Return the (x, y) coordinate for the center point of the cell that contains the specified text.  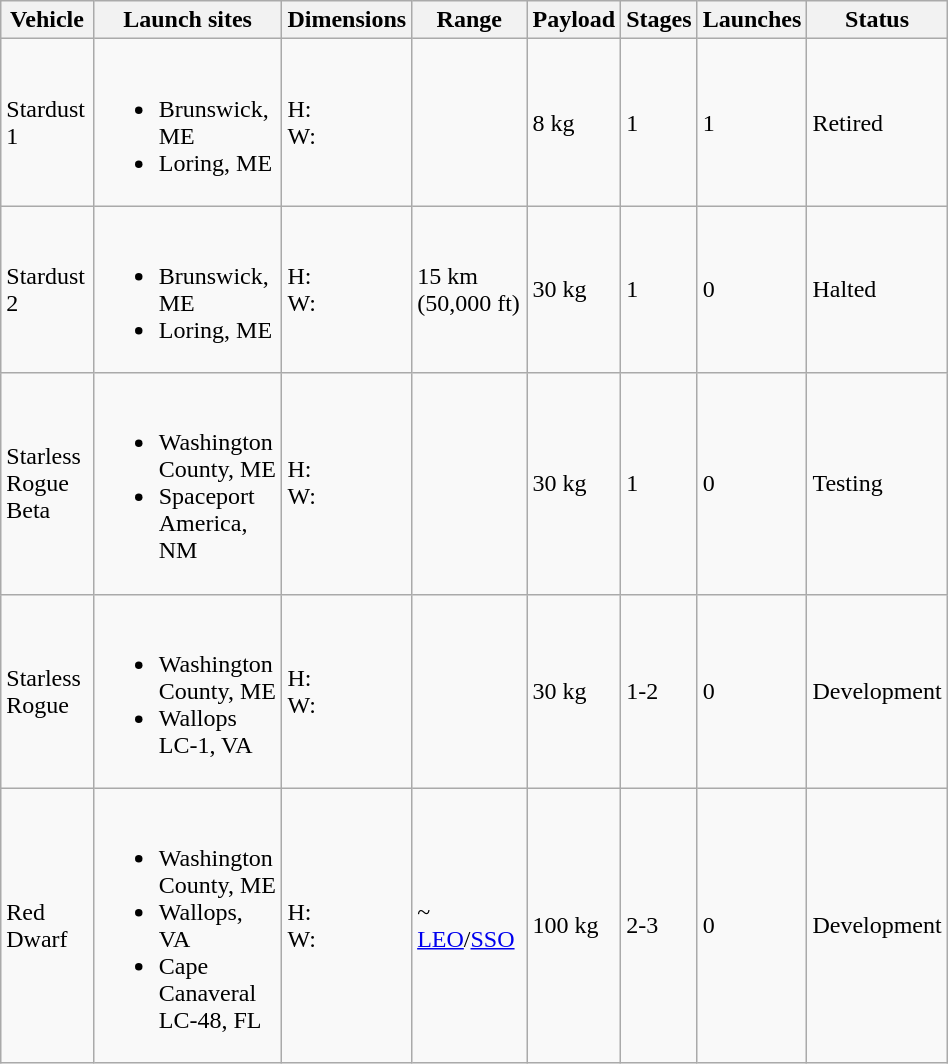
Halted (877, 290)
15 km (50,000 ft) (470, 290)
Stardust 2 (47, 290)
Payload (574, 20)
Dimensions (347, 20)
100 kg (574, 926)
2-3 (659, 926)
Washington County, MEWallops, VACape Canaveral LC-48, FL (188, 926)
Vehicle (47, 20)
Status (877, 20)
Stages (659, 20)
Starless Rogue Beta (47, 484)
1-2 (659, 691)
8 kg (574, 122)
~ LEO/SSO (470, 926)
Stardust 1 (47, 122)
Washington County, MEWallops LC-1, VA (188, 691)
Retired (877, 122)
Launch sites (188, 20)
Red Dwarf (47, 926)
Testing (877, 484)
Launches (752, 20)
Starless Rogue (47, 691)
Washington County, MESpaceport America, NM (188, 484)
Range (470, 20)
